Output the (X, Y) coordinate of the center of the cell containing the given text.  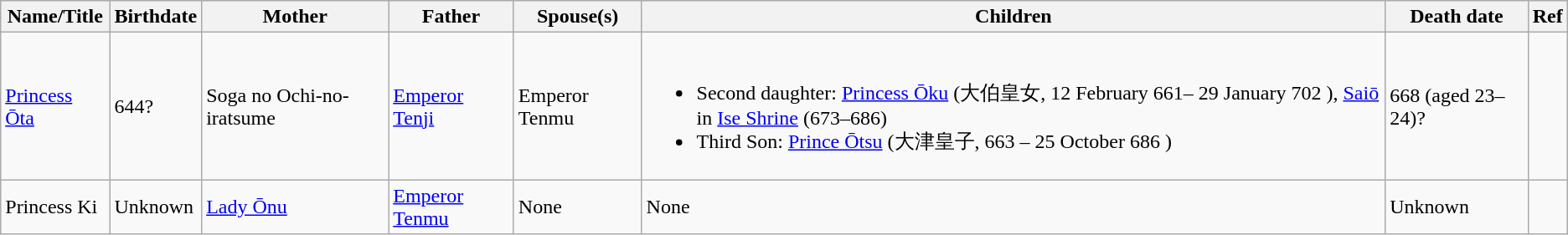
Lady Ōnu (295, 207)
Death date (1457, 17)
Emperor Tenji (451, 106)
668 (aged 23–24)? (1457, 106)
Birthdate (156, 17)
Father (451, 17)
Name/Title (55, 17)
Soga no Ochi-no-iratsume (295, 106)
Ref (1548, 17)
Princess Ki (55, 207)
Spouse(s) (578, 17)
Children (1014, 17)
644? (156, 106)
Princess Ōta (55, 106)
Mother (295, 17)
